Detect which cell encompasses the target text, then output its (x, y) center coordinate. 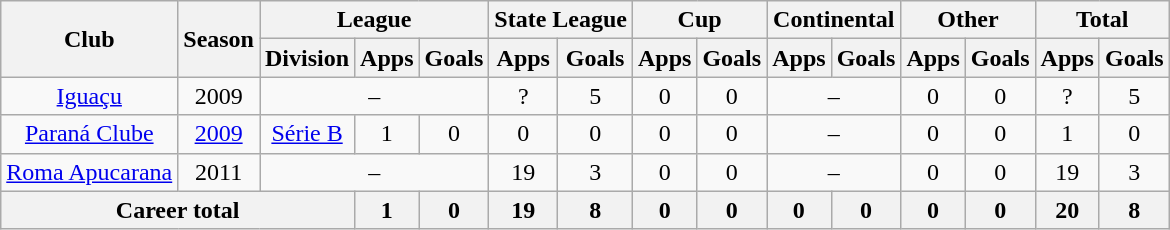
Roma Apucarana (90, 172)
Iguaçu (90, 96)
20 (1067, 210)
2011 (219, 172)
State League (561, 20)
Career total (178, 210)
Division (308, 58)
Paraná Clube (90, 134)
Season (219, 39)
League (374, 20)
Continental (834, 20)
Série B (308, 134)
Club (90, 39)
Total (1102, 20)
Other (968, 20)
Cup (699, 20)
